Determine the (X, Y) coordinate at the center of the cell enclosing the given text.  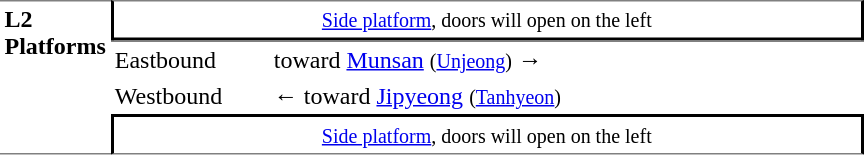
L2Platforms (55, 77)
← toward Jipyeong (Tanhyeon) (566, 96)
Westbound (190, 96)
toward Munsan (Unjeong) → (566, 59)
Eastbound (190, 59)
